Scan for the cell matching the given text and deliver its [X, Y] coordinate at center. 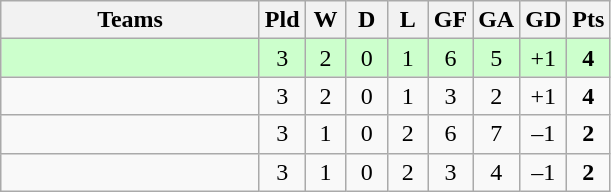
GA [496, 20]
Teams [130, 20]
Pld [282, 20]
W [326, 20]
7 [496, 134]
GF [450, 20]
GD [544, 20]
D [366, 20]
L [408, 20]
5 [496, 58]
Pts [588, 20]
